Scan for the cell matching the given text and deliver its [X, Y] coordinate at center. 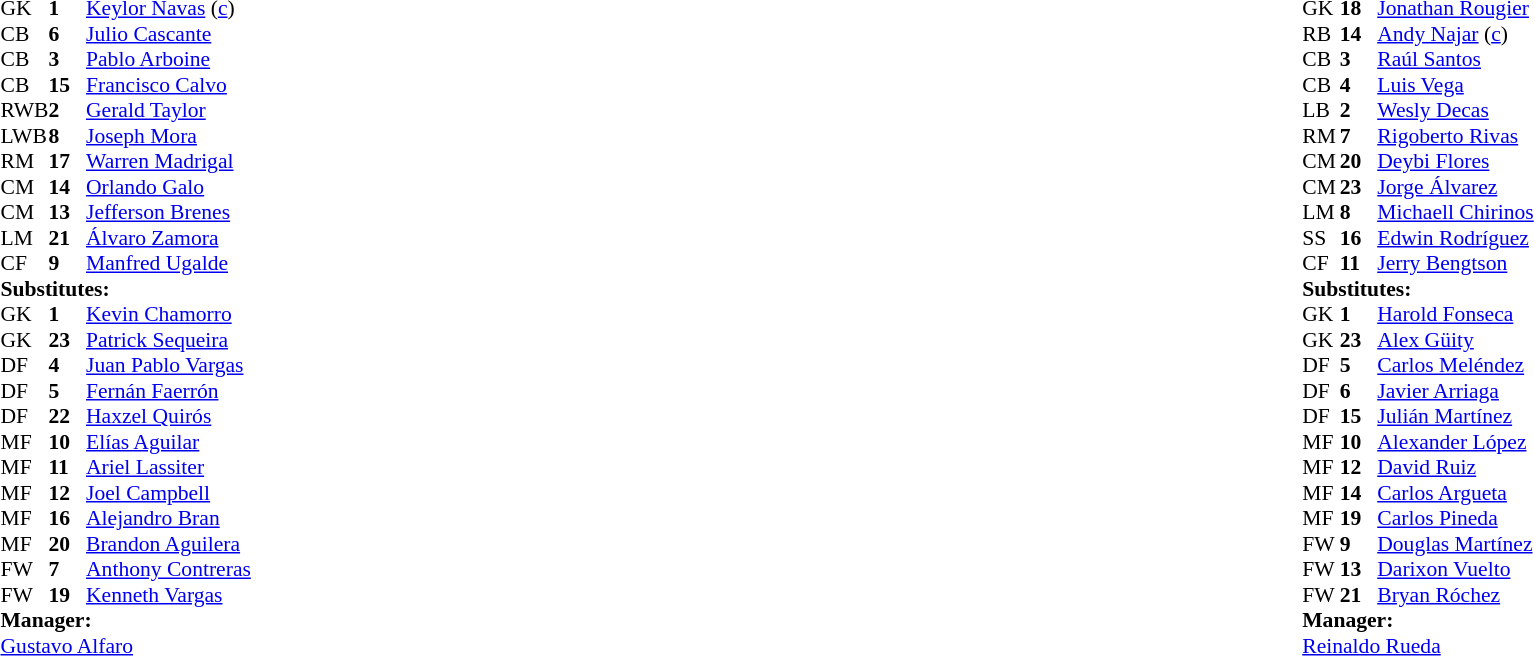
RWB [24, 111]
Darixon Vuelto [1455, 569]
Patrick Sequeira [168, 340]
Julio Cascante [168, 34]
Haxzel Quirós [168, 417]
Harold Fonseca [1455, 315]
Manfred Ugalde [168, 263]
SS [1321, 238]
Michaell Chirinos [1455, 213]
Fernán Faerrón [168, 391]
Anthony Contreras [168, 569]
Carlos Meléndez [1455, 365]
Jefferson Brenes [168, 213]
Jerry Bengtson [1455, 263]
Julián Martínez [1455, 417]
Elías Aguilar [168, 442]
Jorge Álvarez [1455, 187]
Carlos Pineda [1455, 519]
Bryan Róchez [1455, 595]
17 [67, 161]
Orlando Galo [168, 187]
Gerald Taylor [168, 111]
RB [1321, 34]
Joseph Mora [168, 136]
Alex Güity [1455, 340]
LB [1321, 111]
Kevin Chamorro [168, 315]
Wesly Decas [1455, 111]
22 [67, 417]
Alexander López [1455, 442]
Rigoberto Rivas [1455, 136]
Luis Vega [1455, 85]
Francisco Calvo [168, 85]
Ariel Lassiter [168, 467]
Edwin Rodríguez [1455, 238]
David Ruiz [1455, 467]
LWB [24, 136]
Douglas Martínez [1455, 544]
Joel Campbell [168, 493]
Juan Pablo Vargas [168, 365]
Raúl Santos [1455, 59]
Álvaro Zamora [168, 238]
Javier Arriaga [1455, 391]
Pablo Arboine [168, 59]
Kenneth Vargas [168, 595]
Andy Najar (c) [1455, 34]
Deybi Flores [1455, 161]
Brandon Aguilera [168, 544]
Warren Madrigal [168, 161]
Carlos Argueta [1455, 493]
Alejandro Bran [168, 519]
